Find where the given text appears and provide that cell's center as (x, y) coordinate. 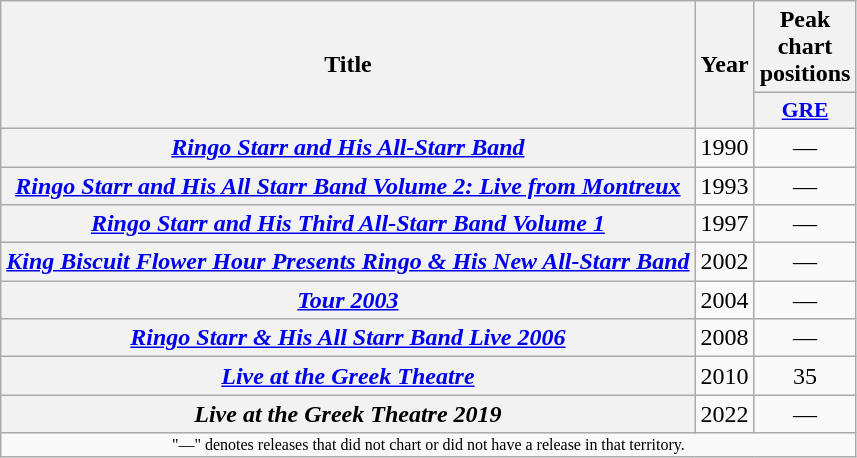
1993 (724, 185)
GRE (805, 111)
2008 (724, 338)
Year (724, 65)
2010 (724, 376)
Ringo Starr and His All Starr Band Volume 2: Live from Montreux (348, 185)
Ringo Starr & His All Starr Band Live 2006 (348, 338)
35 (805, 376)
Ringo Starr and His Third All-Starr Band Volume 1 (348, 224)
Ringo Starr and His All-Starr Band (348, 147)
1997 (724, 224)
Title (348, 65)
Live at the Greek Theatre (348, 376)
2002 (724, 262)
2022 (724, 414)
2004 (724, 300)
1990 (724, 147)
King Biscuit Flower Hour Presents Ringo & His New All-Starr Band (348, 262)
Tour 2003 (348, 300)
Live at the Greek Theatre 2019 (348, 414)
"—" denotes releases that did not chart or did not have a release in that territory. (428, 445)
Peak chart positions (805, 47)
